Pinpoint the cell where the given text exists, returning its [x, y] midpoint coordinate. 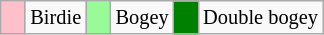
Birdie [56, 17]
Double bogey [260, 17]
Bogey [142, 17]
